Determine the [x, y] coordinate at the center of the cell enclosing the given text.  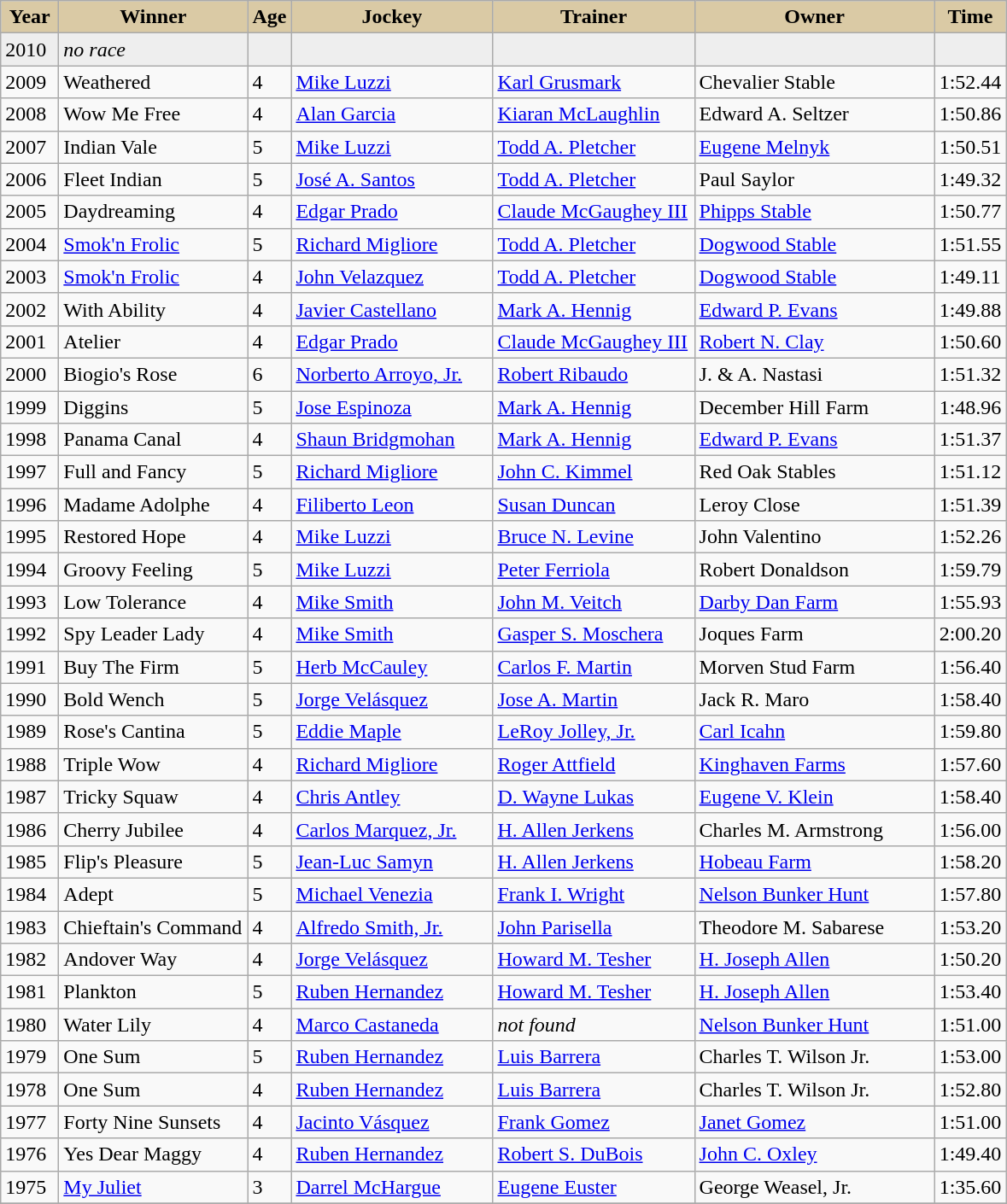
1:49.40 [970, 1154]
Trainer [594, 17]
My Juliet [154, 1187]
Indian Vale [154, 147]
Age [270, 17]
Madame Adolphe [154, 505]
Yes Dear Maggy [154, 1154]
Andover Way [154, 960]
John Valentino [815, 537]
1:51.12 [970, 472]
Adept [154, 894]
1999 [30, 407]
Alfredo Smith, Jr. [392, 926]
1:50.51 [970, 147]
2006 [30, 179]
1:50.60 [970, 342]
2008 [30, 114]
Herb McCauley [392, 667]
With Ability [154, 309]
Groovy Feeling [154, 570]
1:57.80 [970, 894]
Frank I. Wright [594, 894]
1:53.20 [970, 926]
Flip's Pleasure [154, 862]
Forty Nine Sunsets [154, 1122]
1995 [30, 537]
Norberto Arroyo, Jr. [392, 374]
Peter Ferriola [594, 570]
Kiaran McLaughlin [594, 114]
1977 [30, 1122]
Jockey [392, 17]
Robert N. Clay [815, 342]
Frank Gomez [594, 1122]
Javier Castellano [392, 309]
Jean-Luc Samyn [392, 862]
Bruce N. Levine [594, 537]
Tricky Squaw [154, 797]
Robert Donaldson [815, 570]
Eugene Euster [594, 1187]
Biogio's Rose [154, 374]
Darrel McHargue [392, 1187]
Eugene Melnyk [815, 147]
Low Tolerance [154, 602]
1981 [30, 992]
Phipps Stable [815, 212]
no race [154, 50]
1985 [30, 862]
1984 [30, 894]
Red Oak Stables [815, 472]
1:50.77 [970, 212]
2000 [30, 374]
Owner [815, 17]
1:56.40 [970, 667]
1:56.00 [970, 829]
John M. Veitch [594, 602]
Jacinto Vásquez [392, 1122]
1988 [30, 764]
2:00.20 [970, 634]
Hobeau Farm [815, 862]
José A. Santos [392, 179]
1:51.55 [970, 244]
Bold Wench [154, 699]
1:49.11 [970, 277]
Full and Fancy [154, 472]
Paul Saylor [815, 179]
Carlos Marquez, Jr. [392, 829]
1:51.37 [970, 440]
Chieftain's Command [154, 926]
Karl Grusmark [594, 82]
John Velazquez [392, 277]
1:53.40 [970, 992]
2010 [30, 50]
Time [970, 17]
Plankton [154, 992]
Wow Me Free [154, 114]
Daydreaming [154, 212]
1:59.79 [970, 570]
2002 [30, 309]
Charles M. Armstrong [815, 829]
6 [270, 374]
Buy The Firm [154, 667]
Chris Antley [392, 797]
LeRoy Jolley, Jr. [594, 732]
John Parisella [594, 926]
1982 [30, 960]
1993 [30, 602]
1997 [30, 472]
1978 [30, 1090]
1:55.93 [970, 602]
1:50.86 [970, 114]
Janet Gomez [815, 1122]
Alan Garcia [392, 114]
1:51.32 [970, 374]
1:51.39 [970, 505]
1:58.20 [970, 862]
Carlos F. Martin [594, 667]
Kinghaven Farms [815, 764]
Carl Icahn [815, 732]
not found [594, 1025]
George Weasel, Jr. [815, 1187]
Susan Duncan [594, 505]
Roger Attfield [594, 764]
1979 [30, 1057]
Year [30, 17]
Jose Espinoza [392, 407]
1991 [30, 667]
Edward A. Seltzer [815, 114]
1:49.32 [970, 179]
2009 [30, 82]
Jack R. Maro [815, 699]
D. Wayne Lukas [594, 797]
Water Lily [154, 1025]
Shaun Bridgmohan [392, 440]
Atelier [154, 342]
1983 [30, 926]
2007 [30, 147]
Weathered [154, 82]
Panama Canal [154, 440]
Theodore M. Sabarese [815, 926]
Triple Wow [154, 764]
1:35.60 [970, 1187]
Gasper S. Moschera [594, 634]
Morven Stud Farm [815, 667]
1994 [30, 570]
2005 [30, 212]
1992 [30, 634]
Marco Castaneda [392, 1025]
Leroy Close [815, 505]
Robert S. DuBois [594, 1154]
1:59.80 [970, 732]
1:49.88 [970, 309]
John C. Kimmel [594, 472]
Chevalier Stable [815, 82]
J. & A. Nastasi [815, 374]
Restored Hope [154, 537]
1:52.26 [970, 537]
John C. Oxley [815, 1154]
1:57.60 [970, 764]
3 [270, 1187]
Eddie Maple [392, 732]
1976 [30, 1154]
Eugene V. Klein [815, 797]
Diggins [154, 407]
December Hill Farm [815, 407]
1986 [30, 829]
Jose A. Martin [594, 699]
1996 [30, 505]
Cherry Jubilee [154, 829]
1987 [30, 797]
Spy Leader Lady [154, 634]
Rose's Cantina [154, 732]
1989 [30, 732]
Winner [154, 17]
2001 [30, 342]
2003 [30, 277]
Darby Dan Farm [815, 602]
1:53.00 [970, 1057]
Filiberto Leon [392, 505]
2004 [30, 244]
Joques Farm [815, 634]
1:52.44 [970, 82]
1:50.20 [970, 960]
Michael Venezia [392, 894]
1980 [30, 1025]
1998 [30, 440]
1975 [30, 1187]
Robert Ribaudo [594, 374]
1990 [30, 699]
Fleet Indian [154, 179]
1:48.96 [970, 407]
1:52.80 [970, 1090]
